Determine the [X, Y] coordinate at the center of the cell enclosing the given text.  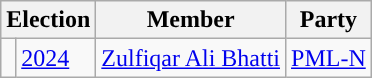
Zulfiqar Ali Bhatti [191, 58]
PML-N [329, 58]
Member [191, 20]
Party [329, 20]
Election [48, 20]
2024 [56, 58]
